Find where the given text appears and provide that cell's center as (x, y) coordinate. 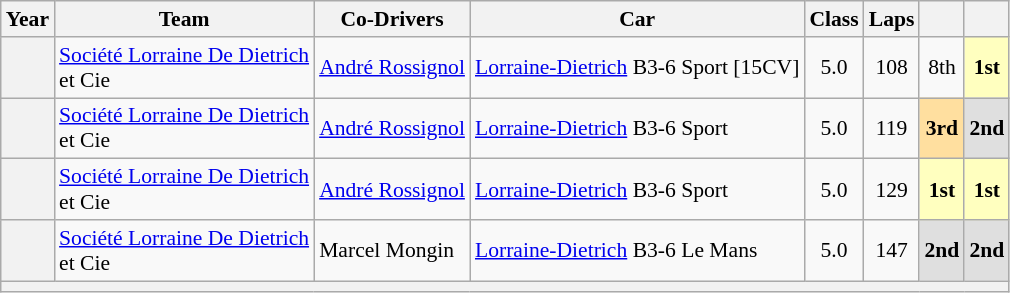
Team (184, 19)
Co-Drivers (392, 19)
Société Lorraine De Dietrichet Cie (184, 190)
Laps (892, 19)
Class (834, 19)
Marcel Mongin (392, 250)
Lorraine-Dietrich B3-6 Sport [15CV] (637, 68)
Lorraine-Dietrich B3-6 Le Mans (637, 250)
3rd (942, 128)
Year (28, 19)
8th (942, 68)
129 (892, 190)
147 (892, 250)
108 (892, 68)
119 (892, 128)
Car (637, 19)
